Output the [x, y] coordinate of the center of the cell containing the given text.  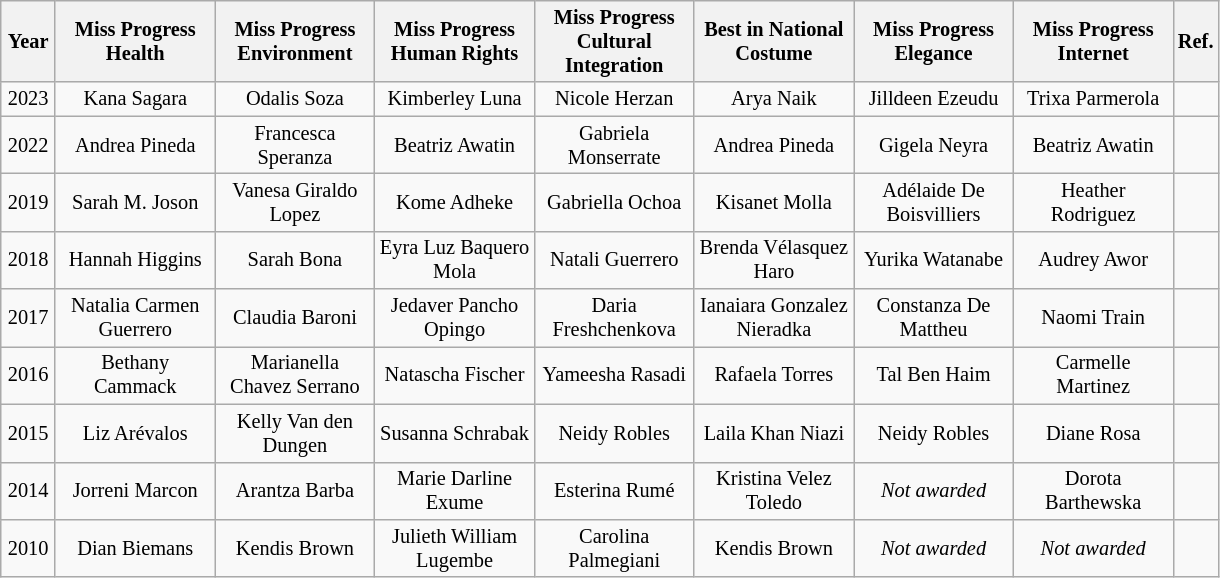
Bethany Cammack [135, 375]
Arya Naik [774, 99]
Natalia Carmen Guerrero [135, 318]
Brenda Vélasquez Haro [774, 260]
Adélaide De Boisvilliers [934, 202]
Arantza Barba [295, 491]
Hannah Higgins [135, 260]
Susanna Schrabak [455, 433]
Liz Arévalos [135, 433]
Miss Progress Health [135, 41]
Natali Guerrero [614, 260]
2018 [28, 260]
Carmelle Martinez [1093, 375]
Miss Progress Environment [295, 41]
Miss Progress Internet [1093, 41]
Kisanet Molla [774, 202]
Year [28, 41]
Audrey Awor [1093, 260]
2022 [28, 145]
2014 [28, 491]
Nicole Herzan [614, 99]
Kome Adheke [455, 202]
Diane Rosa [1093, 433]
Gabriela Monserrate [614, 145]
Natascha Fischer [455, 375]
Sarah Bona [295, 260]
Laila Khan Niazi [774, 433]
Ref. [1196, 41]
Miss Progress Cultural Integration [614, 41]
2017 [28, 318]
Dorota Barthewska [1093, 491]
Eyra Luz Baquero Mola [455, 260]
2023 [28, 99]
Carolina Palmegiani [614, 548]
Vanesa Giraldo Lopez [295, 202]
Kristina Velez Toledo [774, 491]
2016 [28, 375]
Miss Progress Elegance [934, 41]
Jorreni Marcon [135, 491]
Marie Darline Exume [455, 491]
Gigela Neyra [934, 145]
Trixa Parmerola [1093, 99]
Kimberley Luna [455, 99]
Sarah M. Joson [135, 202]
2010 [28, 548]
Marianella Chavez Serrano [295, 375]
Kana Sagara [135, 99]
Claudia Baroni [295, 318]
Julieth William Lugembe [455, 548]
Best in National Costume [774, 41]
Naomi Train [1093, 318]
2019 [28, 202]
Jedaver Pancho Opingo [455, 318]
Miss Progress Human Rights [455, 41]
Yurika Watanabe [934, 260]
Ianaiara Gonzalez Nieradka [774, 318]
Kelly Van den Dungen [295, 433]
Jilldeen Ezeudu [934, 99]
Constanza De Mattheu [934, 318]
Odalis Soza [295, 99]
Francesca Speranza [295, 145]
Yameesha Rasadi [614, 375]
2015 [28, 433]
Heather Rodriguez [1093, 202]
Rafaela Torres [774, 375]
Gabriella Ochoa [614, 202]
Esterina Rumé [614, 491]
Dian Biemans [135, 548]
Daria Freshchenkova [614, 318]
Tal Ben Haim [934, 375]
